Return the (x, y) coordinate for the center point of the cell that contains the specified text.  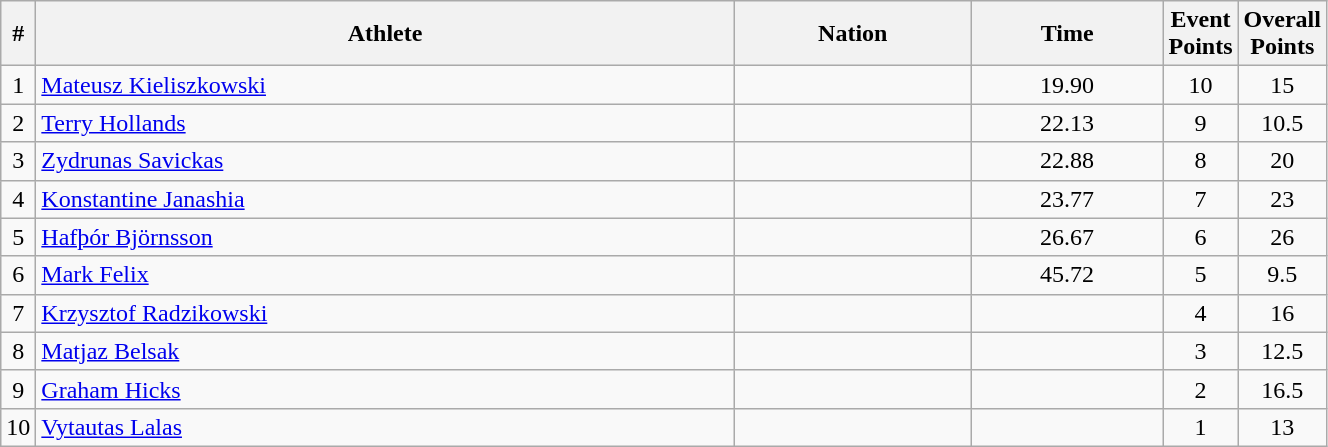
Konstantine Janashia (385, 199)
Vytautas Lalas (385, 427)
Event Points (1200, 34)
19.90 (1067, 85)
# (18, 34)
10.5 (1282, 123)
16.5 (1282, 389)
16 (1282, 313)
Time (1067, 34)
Mark Felix (385, 275)
Zydrunas Savickas (385, 161)
Hafþór Björnsson (385, 237)
Graham Hicks (385, 389)
23 (1282, 199)
Krzysztof Radzikowski (385, 313)
Mateusz Kieliszkowski (385, 85)
13 (1282, 427)
9.5 (1282, 275)
26 (1282, 237)
12.5 (1282, 351)
15 (1282, 85)
20 (1282, 161)
Athlete (385, 34)
22.88 (1067, 161)
45.72 (1067, 275)
Terry Hollands (385, 123)
22.13 (1067, 123)
Overall Points (1282, 34)
23.77 (1067, 199)
Nation (852, 34)
26.67 (1067, 237)
Matjaz Belsak (385, 351)
